Extract the [X, Y] coordinate from the center of the cell holding the provided text.  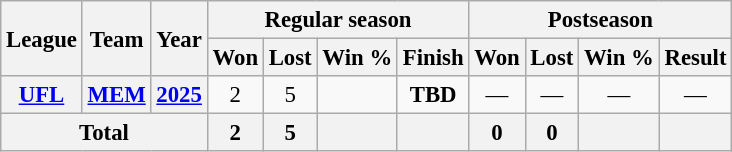
UFL [42, 95]
Finish [432, 58]
Regular season [338, 20]
Team [116, 38]
MEM [116, 95]
Postseason [600, 20]
Total [104, 133]
TBD [432, 95]
Result [696, 58]
League [42, 38]
Year [179, 38]
2025 [179, 95]
